Capture the cell that displays the provided text and extract its (X, Y) central coordinate. 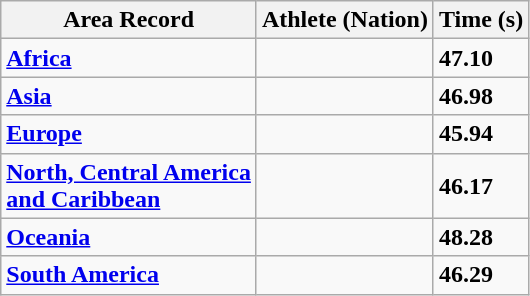
46.98 (480, 96)
47.10 (480, 58)
45.94 (480, 134)
Africa (129, 58)
48.28 (480, 237)
Europe (129, 134)
Athlete (Nation) (344, 20)
Area Record (129, 20)
Oceania (129, 237)
North, Central America and Caribbean (129, 186)
Time (s) (480, 20)
46.29 (480, 275)
South America (129, 275)
46.17 (480, 186)
Asia (129, 96)
